Locate the cell with the specified text and output its (X, Y) center coordinate. 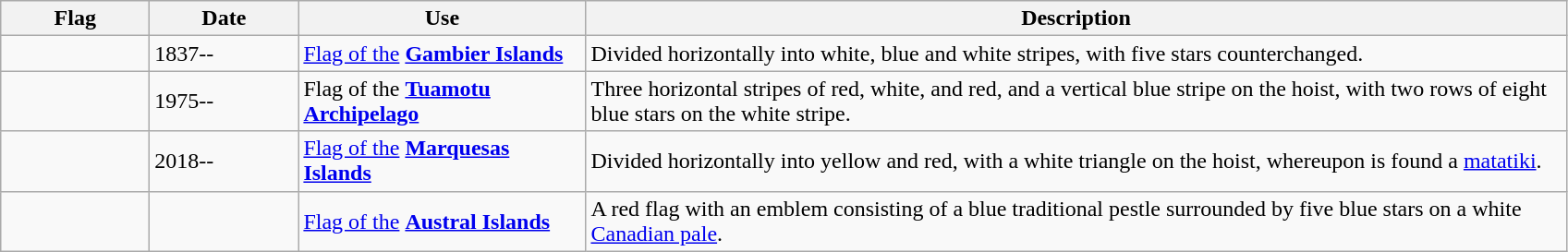
1975-- (224, 102)
Use (442, 18)
A red flag with an emblem consisting of a blue traditional pestle surrounded by five blue stars on a white Canadian pale. (1076, 222)
Description (1076, 18)
Flag of the Tuamotu Archipelago (442, 102)
Divided horizontally into white, blue and white stripes, with five stars counterchanged. (1076, 54)
Flag (76, 18)
Three horizontal stripes of red, white, and red, and a vertical blue stripe on the hoist, with two rows of eight blue stars on the white stripe. (1076, 102)
Divided horizontally into yellow and red, with a white triangle on the hoist, whereupon is found a matatiki. (1076, 161)
Date (224, 18)
1837-- (224, 54)
Flag of the Marquesas Islands (442, 161)
Flag of the Austral Islands (442, 222)
Flag of the Gambier Islands (442, 54)
2018-- (224, 161)
